Provide the (X, Y) coordinate of the cell's center where the given text is located.  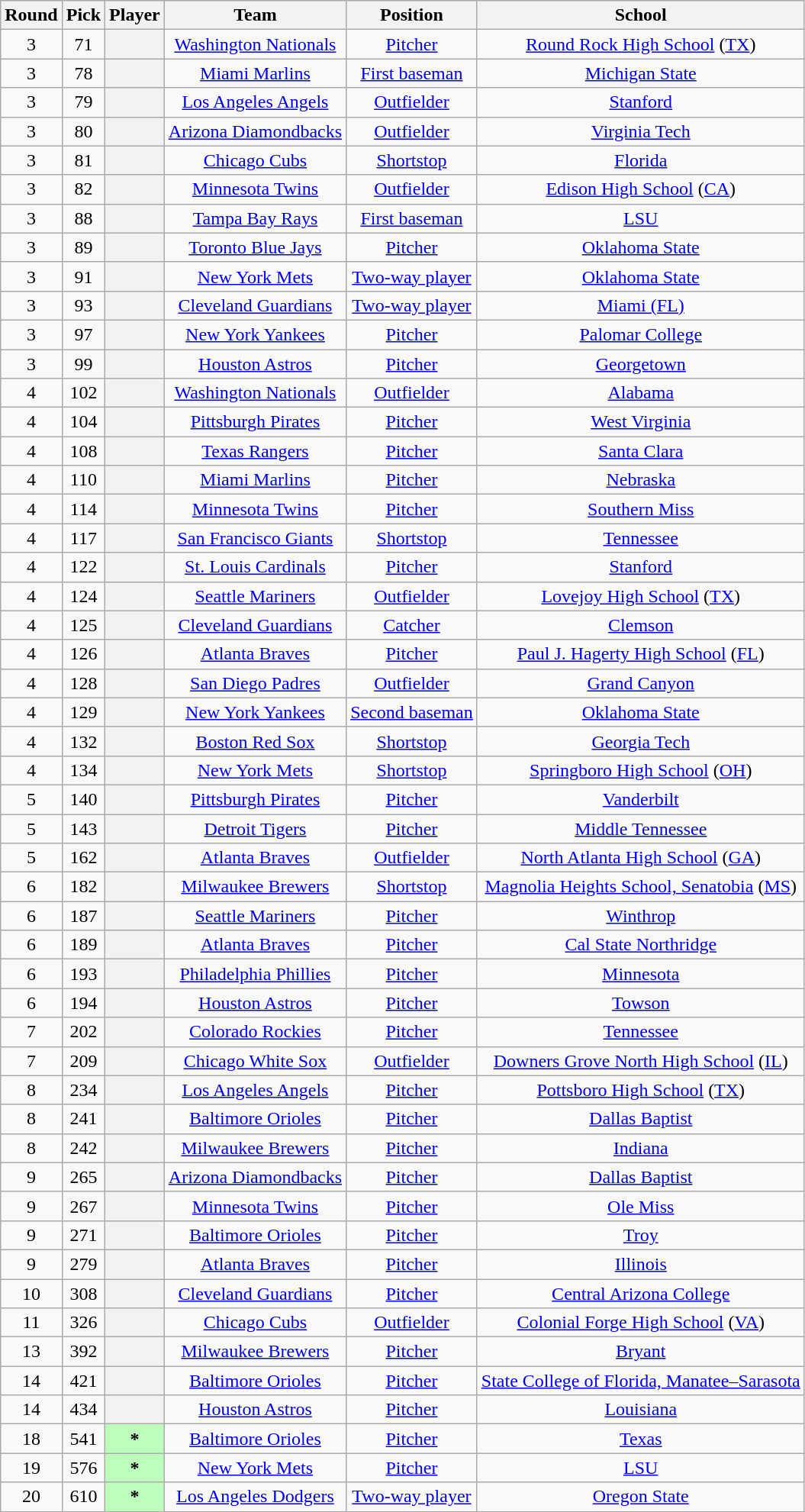
13 (31, 1352)
80 (83, 131)
Edison High School (CA) (641, 189)
10 (31, 1294)
104 (83, 422)
State College of Florida, Manatee–Sarasota (641, 1381)
Team (255, 15)
Central Arizona College (641, 1294)
Paul J. Hagerty High School (FL) (641, 654)
Texas (641, 1439)
Pottsboro High School (TX) (641, 1090)
Colorado Rockies (255, 1032)
193 (83, 974)
126 (83, 654)
Springboro High School (OH) (641, 770)
88 (83, 218)
326 (83, 1323)
125 (83, 625)
114 (83, 509)
122 (83, 567)
Bryant (641, 1352)
Southern Miss (641, 509)
202 (83, 1032)
78 (83, 73)
434 (83, 1410)
Catcher (412, 625)
Position (412, 15)
134 (83, 770)
Ole Miss (641, 1206)
Alabama (641, 393)
11 (31, 1323)
82 (83, 189)
Louisiana (641, 1410)
Colonial Forge High School (VA) (641, 1323)
576 (83, 1468)
Middle Tennessee (641, 828)
194 (83, 1003)
140 (83, 799)
Round Rock High School (TX) (641, 44)
Round (31, 15)
91 (83, 276)
Detroit Tigers (255, 828)
128 (83, 683)
Indiana (641, 1148)
Magnolia Heights School, Senatobia (MS) (641, 887)
117 (83, 538)
Chicago White Sox (255, 1061)
265 (83, 1177)
143 (83, 828)
241 (83, 1119)
Downers Grove North High School (IL) (641, 1061)
162 (83, 858)
234 (83, 1090)
71 (83, 44)
North Atlanta High School (GA) (641, 858)
Boston Red Sox (255, 741)
Georgetown (641, 364)
San Francisco Giants (255, 538)
124 (83, 596)
93 (83, 305)
108 (83, 451)
187 (83, 916)
99 (83, 364)
Palomar College (641, 334)
West Virginia (641, 422)
209 (83, 1061)
89 (83, 247)
541 (83, 1439)
San Diego Padres (255, 683)
132 (83, 741)
Minnesota (641, 974)
19 (31, 1468)
Texas Rangers (255, 451)
Second baseman (412, 712)
School (641, 15)
110 (83, 480)
Oregon State (641, 1497)
Grand Canyon (641, 683)
Toronto Blue Jays (255, 247)
610 (83, 1497)
Georgia Tech (641, 741)
18 (31, 1439)
392 (83, 1352)
Michigan State (641, 73)
Winthrop (641, 916)
79 (83, 102)
Virginia Tech (641, 131)
Player (135, 15)
271 (83, 1235)
Miami (FL) (641, 305)
129 (83, 712)
Towson (641, 1003)
81 (83, 160)
421 (83, 1381)
Troy (641, 1235)
20 (31, 1497)
267 (83, 1206)
189 (83, 945)
242 (83, 1148)
Tampa Bay Rays (255, 218)
Vanderbilt (641, 799)
Lovejoy High School (TX) (641, 596)
Nebraska (641, 480)
St. Louis Cardinals (255, 567)
Cal State Northridge (641, 945)
97 (83, 334)
Philadelphia Phillies (255, 974)
Santa Clara (641, 451)
Illinois (641, 1264)
182 (83, 887)
279 (83, 1264)
Pick (83, 15)
Florida (641, 160)
Los Angeles Dodgers (255, 1497)
308 (83, 1294)
Clemson (641, 625)
102 (83, 393)
